Identify which cell holds the provided text, then report its (x, y) central coordinate. 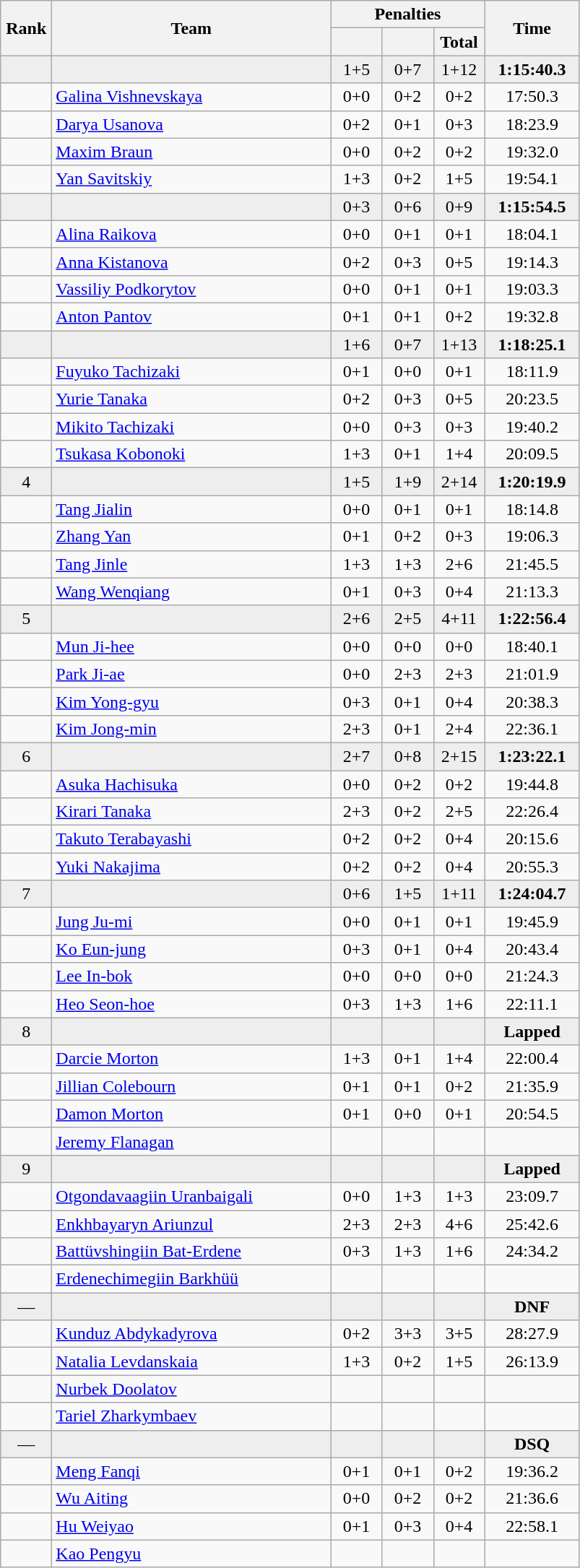
Mun Ji-hee (191, 646)
Park Ji-ae (191, 674)
19:03.3 (532, 289)
Galina Vishnevskaya (191, 97)
1:18:25.1 (532, 345)
2+7 (357, 756)
8 (26, 1031)
22:36.1 (532, 729)
Erdenechimegiin Barkhüü (191, 1279)
1:20:19.9 (532, 482)
4 (26, 482)
19:40.2 (532, 427)
Wu Aiting (191, 1499)
19:06.3 (532, 537)
20:09.5 (532, 454)
Nurbek Doolatov (191, 1389)
Anton Pantov (191, 316)
Wang Wenqiang (191, 592)
22:00.4 (532, 1059)
Darcie Morton (191, 1059)
Rank (26, 28)
Kao Pengyu (191, 1554)
22:26.4 (532, 812)
20:38.3 (532, 701)
19:36.2 (532, 1471)
19:32.0 (532, 152)
Tariel Zharkymbaev (191, 1416)
Tsukasa Kobonoki (191, 454)
19:54.1 (532, 179)
19:14.3 (532, 261)
Vassiliy Podkorytov (191, 289)
Jung Ju-mi (191, 922)
1:15:54.5 (532, 207)
Kirari Tanaka (191, 812)
1:23:22.1 (532, 756)
1+13 (459, 345)
Tang Jinle (191, 564)
0+8 (407, 756)
1:24:04.7 (532, 894)
26:13.9 (532, 1361)
6 (26, 756)
21:36.6 (532, 1499)
Tang Jialin (191, 509)
Yuki Nakajima (191, 867)
DSQ (532, 1444)
Otgondavaagiin Uranbaigali (191, 1196)
24:34.2 (532, 1252)
19:44.8 (532, 784)
Time (532, 28)
1+9 (407, 482)
Ko Eun-jung (191, 949)
17:50.3 (532, 97)
Jeremy Flanagan (191, 1141)
Kim Jong-min (191, 729)
Fuyuko Tachizaki (191, 372)
19:32.8 (532, 316)
Jillian Colebourn (191, 1086)
18:40.1 (532, 646)
Darya Usanova (191, 124)
22:58.1 (532, 1526)
21:13.3 (532, 592)
21:35.9 (532, 1086)
Lee In-bok (191, 976)
Penalties (407, 14)
20:23.5 (532, 399)
28:27.9 (532, 1334)
1+12 (459, 69)
Battüvshingiin Bat-Erdene (191, 1252)
Damon Morton (191, 1114)
Enkhbayaryn Ariunzul (191, 1224)
19:45.9 (532, 922)
1:15:40.3 (532, 69)
Yurie Tanaka (191, 399)
20:15.6 (532, 839)
1+11 (459, 894)
2+14 (459, 482)
23:09.7 (532, 1196)
Team (191, 28)
20:43.4 (532, 949)
25:42.6 (532, 1224)
Meng Fanqi (191, 1471)
Kim Yong-gyu (191, 701)
DNF (532, 1307)
7 (26, 894)
Zhang Yan (191, 537)
Kunduz Abdykadyrova (191, 1334)
Takuto Terabayashi (191, 839)
Maxim Braun (191, 152)
21:24.3 (532, 976)
21:45.5 (532, 564)
1:22:56.4 (532, 619)
4+11 (459, 619)
22:11.1 (532, 1004)
21:01.9 (532, 674)
20:54.5 (532, 1114)
Asuka Hachisuka (191, 784)
3+3 (407, 1334)
5 (26, 619)
2+4 (459, 729)
0+9 (459, 207)
Yan Savitskiy (191, 179)
Anna Kistanova (191, 261)
18:04.1 (532, 234)
Natalia Levdanskaia (191, 1361)
2+15 (459, 756)
18:23.9 (532, 124)
3+5 (459, 1334)
Total (459, 42)
Mikito Tachizaki (191, 427)
20:55.3 (532, 867)
18:11.9 (532, 372)
Heo Seon-hoe (191, 1004)
Alina Raikova (191, 234)
Hu Weiyao (191, 1526)
9 (26, 1169)
4+6 (459, 1224)
18:14.8 (532, 509)
